Determine the (x, y) coordinate at the center of the cell enclosing the given text.  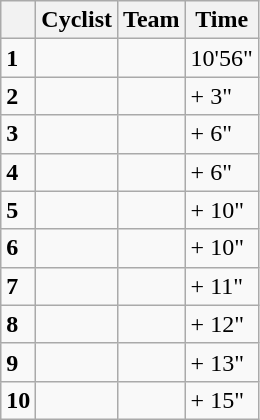
7 (18, 286)
10'56" (222, 58)
+ 13" (222, 362)
8 (18, 324)
3 (18, 134)
Cyclist (77, 20)
Time (222, 20)
+ 15" (222, 400)
9 (18, 362)
+ 11" (222, 286)
Team (152, 20)
10 (18, 400)
+ 12" (222, 324)
2 (18, 96)
6 (18, 248)
5 (18, 210)
4 (18, 172)
+ 3" (222, 96)
1 (18, 58)
